Output the [X, Y] coordinate of the center of the cell containing the given text.  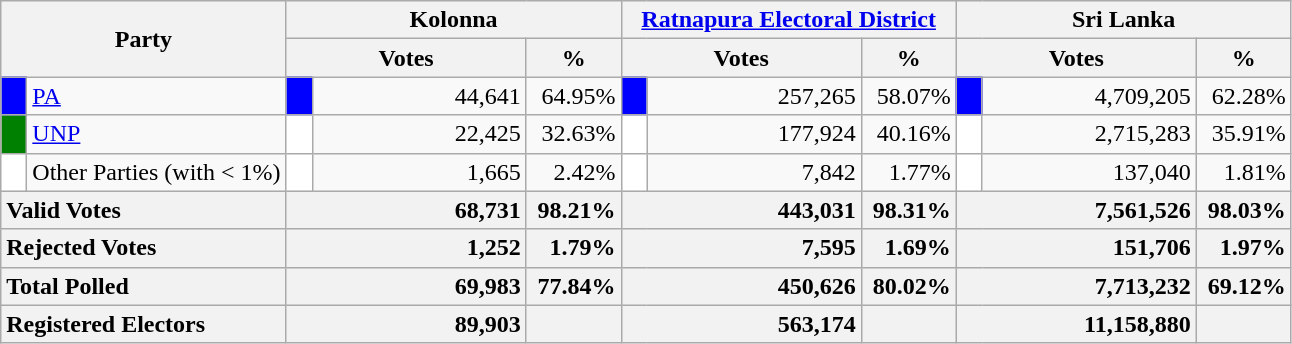
UNP [156, 134]
1.69% [908, 248]
7,842 [754, 172]
80.02% [908, 286]
563,174 [741, 324]
7,713,232 [1076, 286]
98.21% [574, 210]
Registered Electors [144, 324]
Rejected Votes [144, 248]
58.07% [908, 96]
Valid Votes [144, 210]
77.84% [574, 286]
44,641 [419, 96]
Party [144, 39]
40.16% [908, 134]
PA [156, 96]
68,731 [406, 210]
69.12% [1244, 286]
32.63% [574, 134]
2.42% [574, 172]
1,665 [419, 172]
89,903 [406, 324]
177,924 [754, 134]
2,715,283 [1089, 134]
7,595 [741, 248]
1,252 [406, 248]
7,561,526 [1076, 210]
98.31% [908, 210]
62.28% [1244, 96]
22,425 [419, 134]
1.79% [574, 248]
151,706 [1076, 248]
69,983 [406, 286]
443,031 [741, 210]
Ratnapura Electoral District [788, 20]
Total Polled [144, 286]
98.03% [1244, 210]
35.91% [1244, 134]
450,626 [741, 286]
1.77% [908, 172]
11,158,880 [1076, 324]
Other Parties (with < 1%) [156, 172]
64.95% [574, 96]
Kolonna [454, 20]
257,265 [754, 96]
4,709,205 [1089, 96]
1.97% [1244, 248]
Sri Lanka [1124, 20]
137,040 [1089, 172]
1.81% [1244, 172]
